Provide the [X, Y] coordinate of the cell's center where the given text is located.  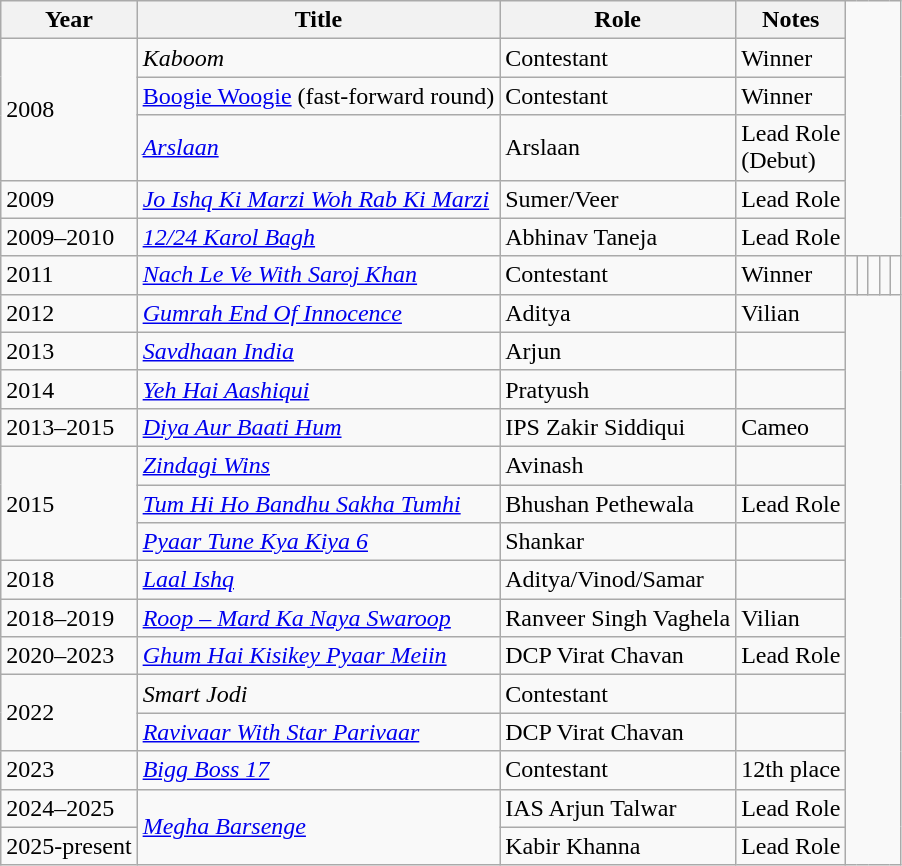
12/24 Karol Bagh [318, 237]
Boogie Woogie (fast-forward round) [318, 96]
2009 [69, 199]
Smart Jodi [318, 694]
2013 [69, 351]
2014 [69, 389]
2015 [69, 503]
Savdhaan India [318, 351]
2012 [69, 313]
Diya Aur Baati Hum [318, 427]
Kaboom [318, 58]
Ghum Hai Kisikey Pyaar Meiin [318, 656]
Jo Ishq Ki Marzi Woh Rab Ki Marzi [318, 199]
IAS Arjun Talwar [618, 808]
Pyaar Tune Kya Kiya 6 [318, 542]
2020–2023 [69, 656]
Pratyush [618, 389]
Aditya/Vinod/Samar [618, 580]
Abhinav Taneja [618, 237]
2023 [69, 770]
Title [318, 20]
Roop – Mard Ka Naya Swaroop [318, 618]
Bhushan Pethewala [618, 503]
2018–2019 [69, 618]
Gumrah End Of Innocence [318, 313]
2022 [69, 713]
Ranveer Singh Vaghela [618, 618]
Laal Ishq [318, 580]
2025-present [69, 846]
Notes [791, 20]
12th place [791, 770]
Tum Hi Ho Bandhu Sakha Tumhi [318, 503]
IPS Zakir Siddiqui [618, 427]
Avinash [618, 465]
2009–2010 [69, 237]
2024–2025 [69, 808]
2018 [69, 580]
Year [69, 20]
Nach Le Ve With Saroj Khan [318, 275]
Ravivaar With Star Parivaar [318, 732]
2011 [69, 275]
2008 [69, 110]
Role [618, 20]
Cameo [791, 427]
Kabir Khanna [618, 846]
Megha Barsenge [318, 827]
Yeh Hai Aashiqui [318, 389]
Bigg Boss 17 [318, 770]
Lead Role(Debut) [791, 148]
Aditya [618, 313]
Sumer/Veer [618, 199]
Zindagi Wins [318, 465]
Arjun [618, 351]
Shankar [618, 542]
2013–2015 [69, 427]
